Identify which cell holds the provided text, then report its [X, Y] central coordinate. 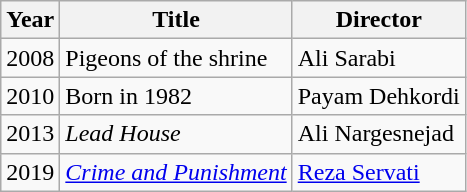
Director [378, 20]
Year [30, 20]
Payam Dehkordi [378, 96]
Pigeons of the shrine [176, 58]
Ali Nargesnejad [378, 134]
Lead House [176, 134]
Born in 1982 [176, 96]
Title [176, 20]
2010 [30, 96]
2008 [30, 58]
Reza Servati [378, 172]
Crime and Punishment [176, 172]
2013 [30, 134]
2019 [30, 172]
Ali Sarabi [378, 58]
